Output the (x, y) coordinate of the center of the cell containing the given text.  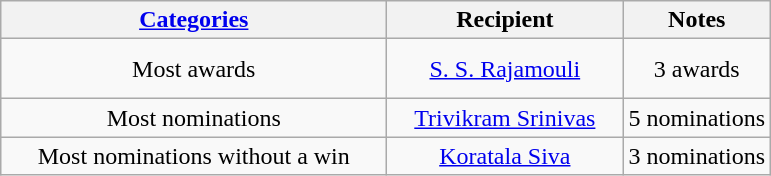
Recipient (505, 20)
Trivikram Srinivas (505, 118)
Most awards (194, 69)
3 nominations (697, 156)
5 nominations (697, 118)
S. S. Rajamouli (505, 69)
3 awards (697, 69)
Most nominations without a win (194, 156)
Notes (697, 20)
Categories (194, 20)
Most nominations (194, 118)
Koratala Siva (505, 156)
